Return the (X, Y) coordinate for the center point of the cell that contains the specified text.  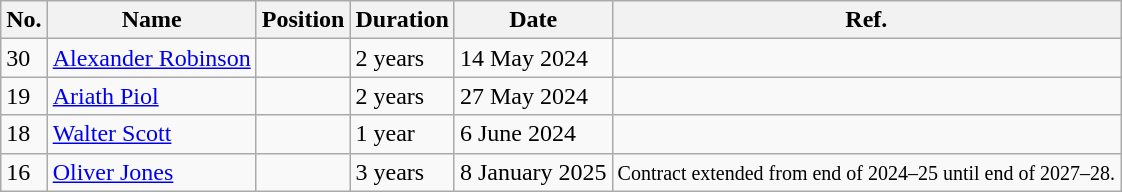
18 (24, 134)
8 January 2025 (533, 172)
Contract extended from end of 2024–25 until end of 2027–28. (866, 172)
Name (152, 20)
Date (533, 20)
Duration (402, 20)
Walter Scott (152, 134)
Position (303, 20)
16 (24, 172)
27 May 2024 (533, 96)
6 June 2024 (533, 134)
3 years (402, 172)
1 year (402, 134)
Ariath Piol (152, 96)
30 (24, 58)
19 (24, 96)
Oliver Jones (152, 172)
Alexander Robinson (152, 58)
No. (24, 20)
14 May 2024 (533, 58)
Ref. (866, 20)
